Detect which cell encompasses the target text, then output its (X, Y) center coordinate. 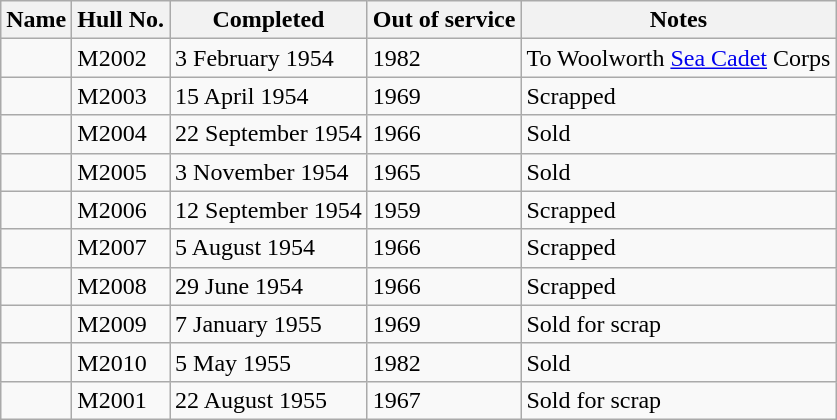
5 May 1955 (269, 362)
M2006 (121, 210)
M2009 (121, 324)
1967 (444, 400)
Completed (269, 20)
22 August 1955 (269, 400)
Hull No. (121, 20)
M2008 (121, 286)
To Woolworth Sea Cadet Corps (678, 58)
Name (36, 20)
3 November 1954 (269, 172)
22 September 1954 (269, 134)
3 February 1954 (269, 58)
M2004 (121, 134)
M2010 (121, 362)
12 September 1954 (269, 210)
M2001 (121, 400)
M2003 (121, 96)
29 June 1954 (269, 286)
7 January 1955 (269, 324)
1965 (444, 172)
Out of service (444, 20)
1959 (444, 210)
15 April 1954 (269, 96)
Notes (678, 20)
M2005 (121, 172)
5 August 1954 (269, 248)
M2002 (121, 58)
M2007 (121, 248)
